Capture the cell that displays the provided text and extract its [x, y] central coordinate. 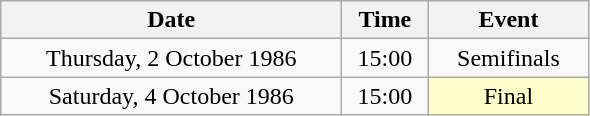
Thursday, 2 October 1986 [172, 58]
Event [508, 20]
Semifinals [508, 58]
Time [385, 20]
Date [172, 20]
Saturday, 4 October 1986 [172, 96]
Final [508, 96]
